Provide the (x, y) coordinate of the cell's center where the given text is located.  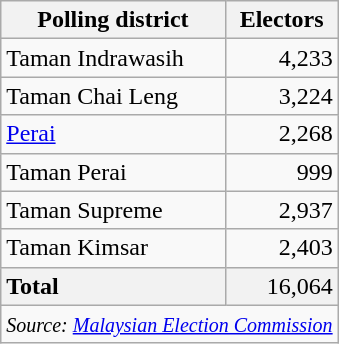
Source: Malaysian Election Commission (170, 324)
Polling district (113, 20)
Taman Indrawasih (113, 58)
999 (282, 172)
Electors (282, 20)
16,064 (282, 286)
Taman Supreme (113, 210)
Perai (113, 134)
4,233 (282, 58)
2,268 (282, 134)
Taman Kimsar (113, 248)
Total (113, 286)
Taman Chai Leng (113, 96)
3,224 (282, 96)
2,403 (282, 248)
2,937 (282, 210)
Taman Perai (113, 172)
